Return (x, y) of the center of cell containing provided text 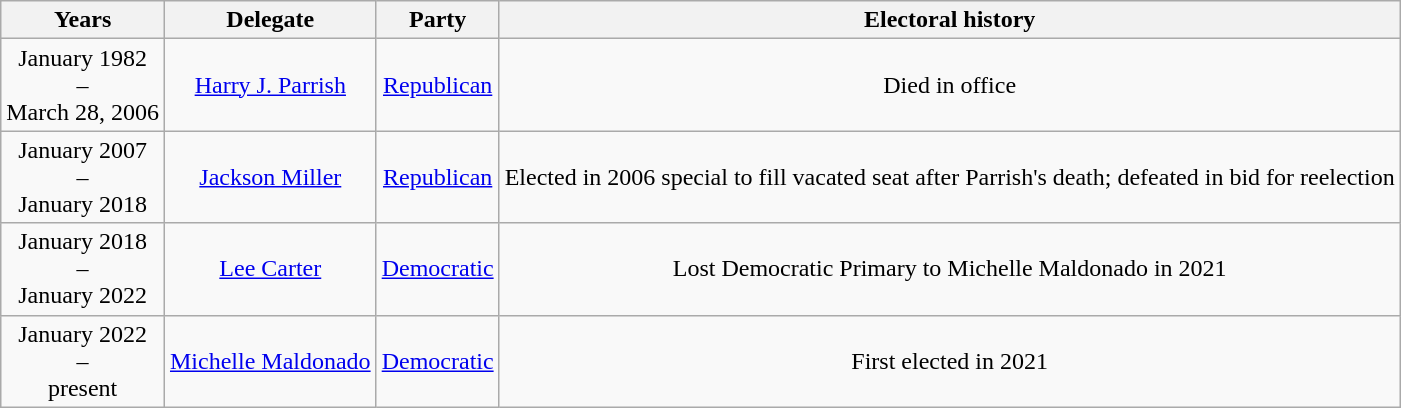
Died in office (950, 85)
January 2007–January 2018 (83, 177)
Lee Carter (270, 269)
Electoral history (950, 20)
Harry J. Parrish (270, 85)
Lost Democratic Primary to Michelle Maldonado in 2021 (950, 269)
First elected in 2021 (950, 361)
Elected in 2006 special to fill vacated seat after Parrish's death; defeated in bid for reelection (950, 177)
Michelle Maldonado (270, 361)
Jackson Miller (270, 177)
January 2022–present (83, 361)
Delegate (270, 20)
Party (438, 20)
Years (83, 20)
January 1982–March 28, 2006 (83, 85)
January 2018–January 2022 (83, 269)
